Find where the given text appears and provide that cell's center as (X, Y) coordinate. 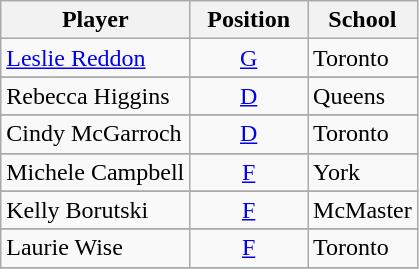
Michele Campbell (96, 172)
Queens (363, 96)
Rebecca Higgins (96, 96)
McMaster (363, 210)
Player (96, 20)
G (249, 58)
Position (249, 20)
Kelly Borutski (96, 210)
York (363, 172)
Cindy McGarroch (96, 134)
School (363, 20)
Laurie Wise (96, 248)
Leslie Reddon (96, 58)
